Return [x, y] of the center of cell containing provided text 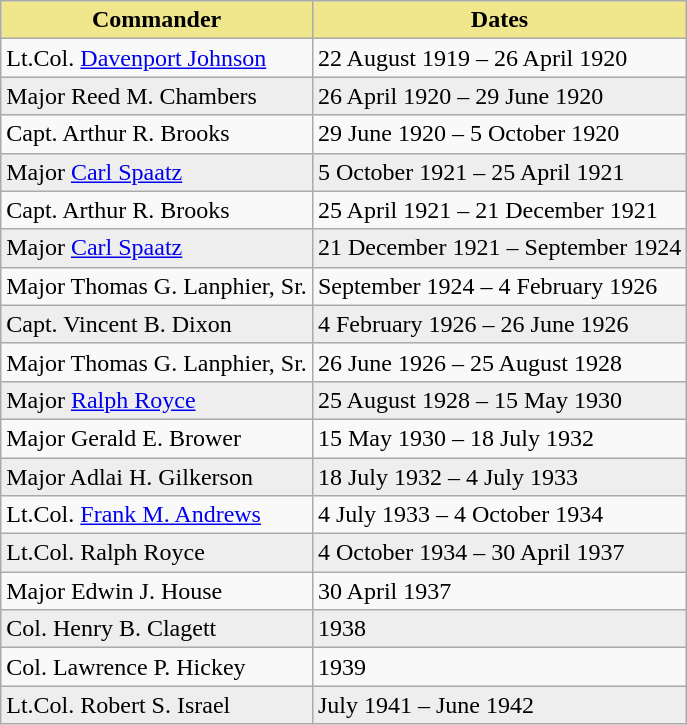
Capt. Vincent B. Dixon [157, 324]
Col. Henry B. Clagett [157, 629]
25 August 1928 – 15 May 1930 [499, 400]
26 June 1926 – 25 August 1928 [499, 362]
21 December 1921 – September 1924 [499, 248]
Major Adlai H. Gilkerson [157, 477]
18 July 1932 – 4 July 1933 [499, 477]
Lt.Col. Robert S. Israel [157, 705]
5 October 1921 – 25 April 1921 [499, 172]
25 April 1921 – 21 December 1921 [499, 210]
Major Gerald E. Brower [157, 438]
Major Ralph Royce [157, 400]
Lt.Col. Frank M. Andrews [157, 515]
4 July 1933 – 4 October 1934 [499, 515]
1938 [499, 629]
Lt.Col. Davenport Johnson [157, 58]
Dates [499, 20]
1939 [499, 667]
Major Edwin J. House [157, 591]
Col. Lawrence P. Hickey [157, 667]
29 June 1920 – 5 October 1920 [499, 134]
September 1924 – 4 February 1926 [499, 286]
4 October 1934 – 30 April 1937 [499, 553]
July 1941 – June 1942 [499, 705]
Major Reed M. Chambers [157, 96]
Lt.Col. Ralph Royce [157, 553]
22 August 1919 – 26 April 1920 [499, 58]
30 April 1937 [499, 591]
26 April 1920 – 29 June 1920 [499, 96]
4 February 1926 – 26 June 1926 [499, 324]
Commander [157, 20]
15 May 1930 – 18 July 1932 [499, 438]
